Determine the [X, Y] coordinate at the center of the cell enclosing the given text.  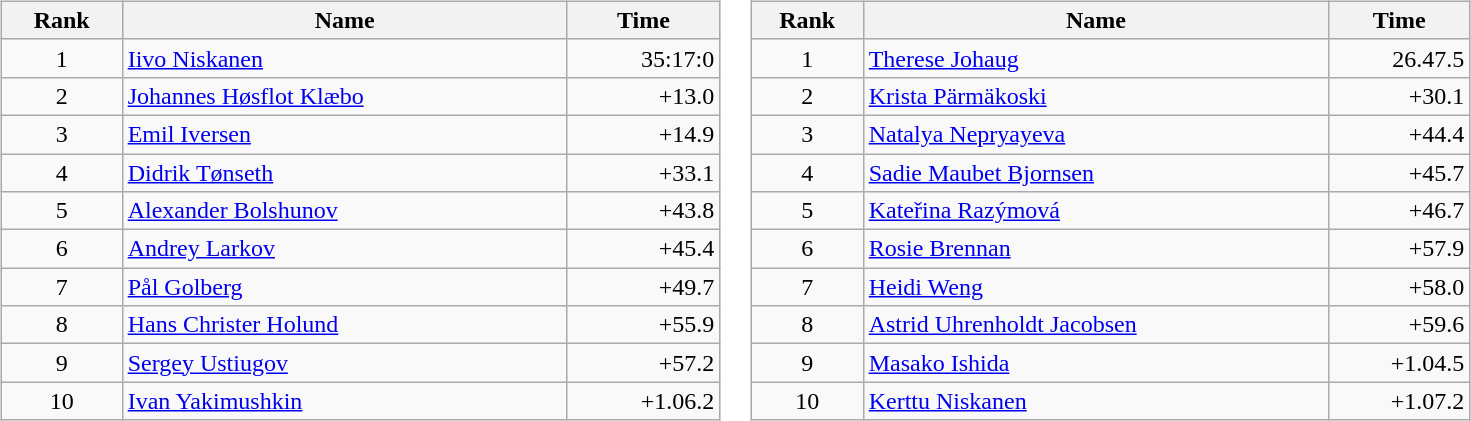
+45.7 [1400, 173]
Natalya Nepryayeva [1096, 134]
+44.4 [1400, 134]
+1.04.5 [1400, 363]
+30.1 [1400, 96]
Astrid Uhrenholdt Jacobsen [1096, 325]
+49.7 [643, 287]
Therese Johaug [1096, 58]
+57.9 [1400, 249]
+58.0 [1400, 287]
Krista Pärmäkoski [1096, 96]
Didrik Tønseth [344, 173]
26.47.5 [1400, 58]
Pål Golberg [344, 287]
Johannes Høsflot Klæbo [344, 96]
+45.4 [643, 249]
35:17:0 [643, 58]
Alexander Bolshunov [344, 211]
+14.9 [643, 134]
Rosie Brennan [1096, 249]
+33.1 [643, 173]
+55.9 [643, 325]
+43.8 [643, 211]
Kerttu Niskanen [1096, 401]
Hans Christer Holund [344, 325]
+46.7 [1400, 211]
Masako Ishida [1096, 363]
+1.06.2 [643, 401]
Iivo Niskanen [344, 58]
Ivan Yakimushkin [344, 401]
+59.6 [1400, 325]
Kateřina Razýmová [1096, 211]
Heidi Weng [1096, 287]
Sadie Maubet Bjornsen [1096, 173]
+57.2 [643, 363]
+1.07.2 [1400, 401]
+13.0 [643, 96]
Andrey Larkov [344, 249]
Emil Iversen [344, 134]
Sergey Ustiugov [344, 363]
